Find where the given text appears and provide that cell's center as (x, y) coordinate. 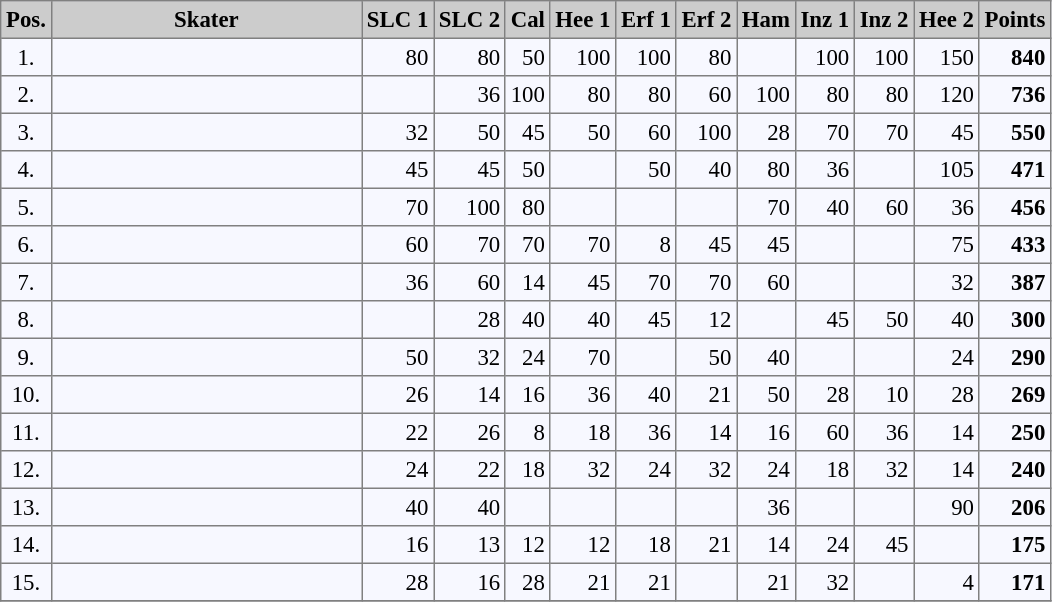
1. (26, 57)
120 (947, 95)
105 (947, 170)
290 (1014, 357)
Inz 2 (884, 20)
387 (1014, 282)
10 (884, 395)
175 (1014, 545)
736 (1014, 95)
4 (947, 582)
171 (1014, 582)
Erf 2 (706, 20)
250 (1014, 432)
Inz 1 (824, 20)
Skater (206, 20)
15. (26, 582)
75 (947, 245)
5. (26, 207)
12. (26, 470)
Cal (528, 20)
2. (26, 95)
8. (26, 320)
240 (1014, 470)
SLC 1 (398, 20)
471 (1014, 170)
150 (947, 57)
11. (26, 432)
Points (1014, 20)
13 (470, 545)
Erf 1 (646, 20)
6. (26, 245)
90 (947, 507)
10. (26, 395)
SLC 2 (470, 20)
Hee 1 (583, 20)
7. (26, 282)
Hee 2 (947, 20)
206 (1014, 507)
300 (1014, 320)
Ham (766, 20)
Pos. (26, 20)
3. (26, 132)
269 (1014, 395)
840 (1014, 57)
14. (26, 545)
433 (1014, 245)
550 (1014, 132)
13. (26, 507)
456 (1014, 207)
9. (26, 357)
4. (26, 170)
